For the text-containing cell, return its midpoint in [x, y] coordinate format. 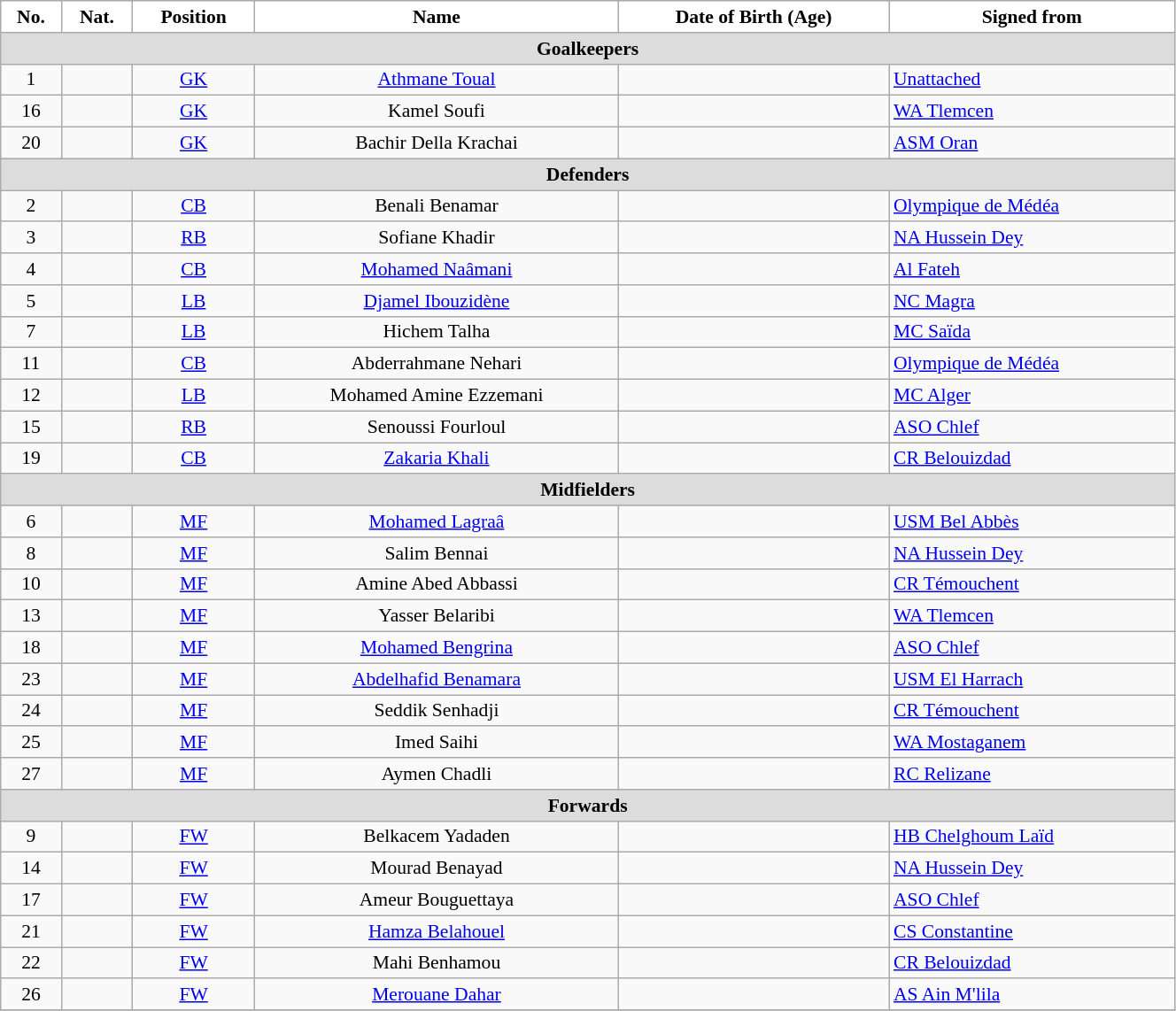
Belkacem Yadaden [437, 837]
12 [32, 396]
USM El Harrach [1032, 679]
Defenders [588, 174]
ASM Oran [1032, 143]
HB Chelghoum Laïd [1032, 837]
Mahi Benhamou [437, 963]
23 [32, 679]
Mohamed Naâmani [437, 269]
WA Mostaganem [1032, 743]
Unattached [1032, 80]
8 [32, 553]
No. [32, 17]
14 [32, 868]
Senoussi Fourloul [437, 427]
Abderrahmane Nehari [437, 364]
Bachir Della Krachai [437, 143]
4 [32, 269]
Djamel Ibouzidène [437, 301]
1 [32, 80]
24 [32, 711]
Aymen Chadli [437, 774]
6 [32, 521]
MC Alger [1032, 396]
2 [32, 206]
NC Magra [1032, 301]
22 [32, 963]
16 [32, 112]
18 [32, 648]
Mourad Benayad [437, 868]
21 [32, 931]
Athmane Toual [437, 80]
11 [32, 364]
Al Fateh [1032, 269]
Hichem Talha [437, 332]
Nat. [97, 17]
7 [32, 332]
9 [32, 837]
19 [32, 459]
Mohamed Lagraâ [437, 521]
MC Saïda [1032, 332]
Signed from [1032, 17]
Sofiane Khadir [437, 238]
Seddik Senhadji [437, 711]
Date of Birth (Age) [754, 17]
Mohamed Bengrina [437, 648]
3 [32, 238]
Merouane Dahar [437, 995]
Imed Saihi [437, 743]
Salim Bennai [437, 553]
Goalkeepers [588, 49]
Abdelhafid Benamara [437, 679]
27 [32, 774]
10 [32, 584]
13 [32, 616]
Kamel Soufi [437, 112]
CS Constantine [1032, 931]
Midfielders [588, 490]
Amine Abed Abbassi [437, 584]
Ameur Bouguettaya [437, 900]
Benali Benamar [437, 206]
20 [32, 143]
Position [194, 17]
Mohamed Amine Ezzemani [437, 396]
5 [32, 301]
Hamza Belahouel [437, 931]
Zakaria Khali [437, 459]
RC Relizane [1032, 774]
Yasser Belaribi [437, 616]
USM Bel Abbès [1032, 521]
Forwards [588, 806]
15 [32, 427]
17 [32, 900]
Name [437, 17]
26 [32, 995]
25 [32, 743]
AS Ain M'lila [1032, 995]
